Pinpoint the cell where the given text exists, returning its (x, y) midpoint coordinate. 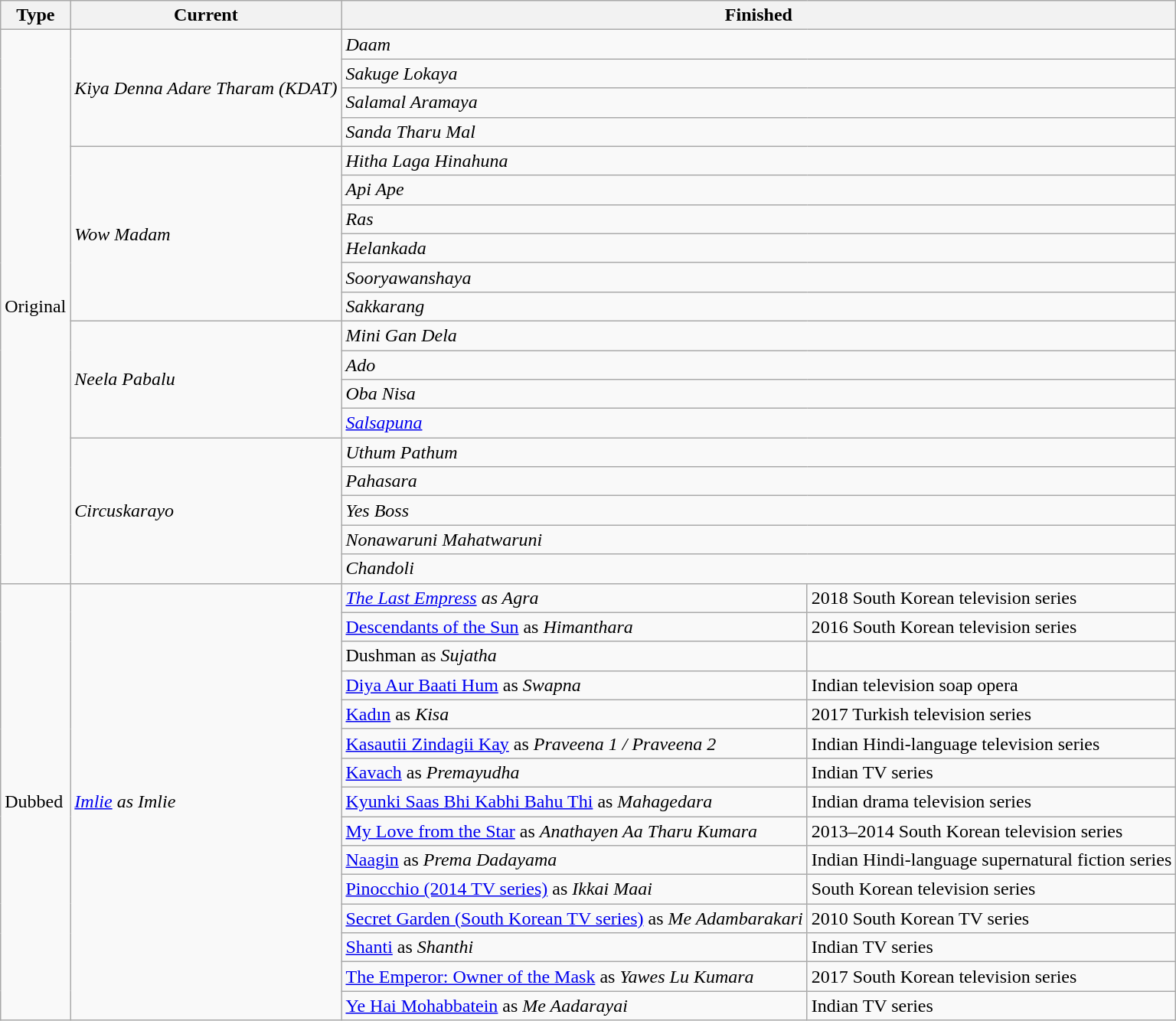
Api Ape (759, 190)
Kavach as Premayudha (574, 772)
Hitha Laga Hinahuna (759, 161)
Sanda Tharu Mal (759, 132)
Ye Hai Mohabbatein as Me Aadarayai (574, 1006)
Indian television soap opera (991, 685)
Helankada (759, 248)
Daam (759, 44)
Kiya Denna Adare Tharam (KDAT) (206, 88)
Indian Hindi-language television series (991, 743)
Neela Pabalu (206, 379)
Naagin as Prema Dadayama (574, 860)
Circuskarayo (206, 510)
2017 South Korean television series (991, 977)
Dushman as Sujatha (574, 656)
Kyunki Saas Bhi Kabhi Bahu Thi as Mahagedara (574, 801)
Descendants of the Sun as Himanthara (574, 627)
Ado (759, 365)
Current (206, 15)
Mini Gan Dela (759, 335)
Diya Aur Baati Hum as Swapna (574, 685)
2010 South Korean TV series (991, 918)
Secret Garden (South Korean TV series) as Me Adambarakari (574, 918)
Shanti as Shanthi (574, 948)
Dubbed (35, 802)
2017 Turkish television series (991, 714)
South Korean television series (991, 889)
Kadın as Kisa (574, 714)
Type (35, 15)
Nonawaruni Mahatwaruni (759, 540)
Sooryawanshaya (759, 277)
Yes Boss (759, 510)
Uthum Pathum (759, 452)
Sakkarang (759, 306)
Ras (759, 219)
Kasautii Zindagii Kay as Praveena 1 / Praveena 2 (574, 743)
Salamal Aramaya (759, 103)
Finished (759, 15)
2018 South Korean television series (991, 598)
Indian Hindi-language supernatural fiction series (991, 860)
The Last Empress as Agra (574, 598)
2016 South Korean television series (991, 627)
My Love from the Star as Anathayen Aa Tharu Kumara (574, 830)
Indian drama television series (991, 801)
Imlie as Imlie (206, 802)
Oba Nisa (759, 394)
Original (35, 306)
2013–2014 South Korean television series (991, 830)
The Emperor: Owner of the Mask as Yawes Lu Kumara (574, 977)
Chandoli (759, 569)
Pahasara (759, 481)
Pinocchio (2014 TV series) as Ikkai Maai (574, 889)
Wow Madam (206, 233)
Sakuge Lokaya (759, 73)
Salsapuna (759, 423)
